Return the (X, Y) coordinate for the center point of the cell that contains the specified text.  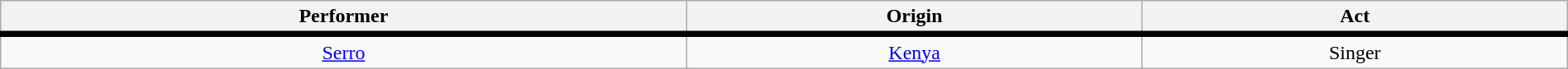
Performer (344, 18)
Origin (915, 18)
Act (1355, 18)
Serro (344, 51)
Singer (1355, 51)
Kenya (915, 51)
